Extract the (X, Y) coordinate from the center of the cell holding the provided text.  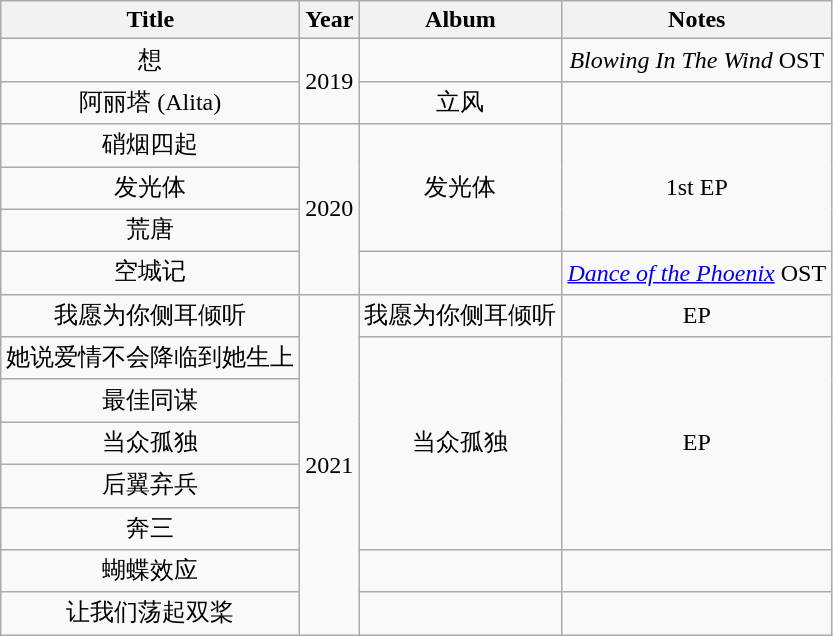
Title (150, 20)
2020 (330, 209)
Year (330, 20)
Dance of the Phoenix OST (697, 274)
1st EP (697, 188)
蝴蝶效应 (150, 572)
奔三 (150, 528)
想 (150, 60)
2021 (330, 464)
硝烟四起 (150, 146)
空城记 (150, 274)
Blowing In The Wind OST (697, 60)
后翼弃兵 (150, 486)
她说爱情不会降临到她生上 (150, 358)
立风 (460, 102)
Album (460, 20)
阿丽塔 (Alita) (150, 102)
让我们荡起双桨 (150, 614)
2019 (330, 82)
最佳同谋 (150, 400)
荒唐 (150, 230)
Notes (697, 20)
